Provide the [x, y] coordinate of the cell's center where the given text is located.  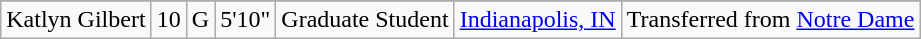
Transferred from Notre Dame [770, 20]
Graduate Student [365, 20]
G [200, 20]
10 [168, 20]
Katlyn Gilbert [76, 20]
5'10" [246, 20]
Indianapolis, IN [538, 20]
